Detect which cell encompasses the target text, then output its [x, y] center coordinate. 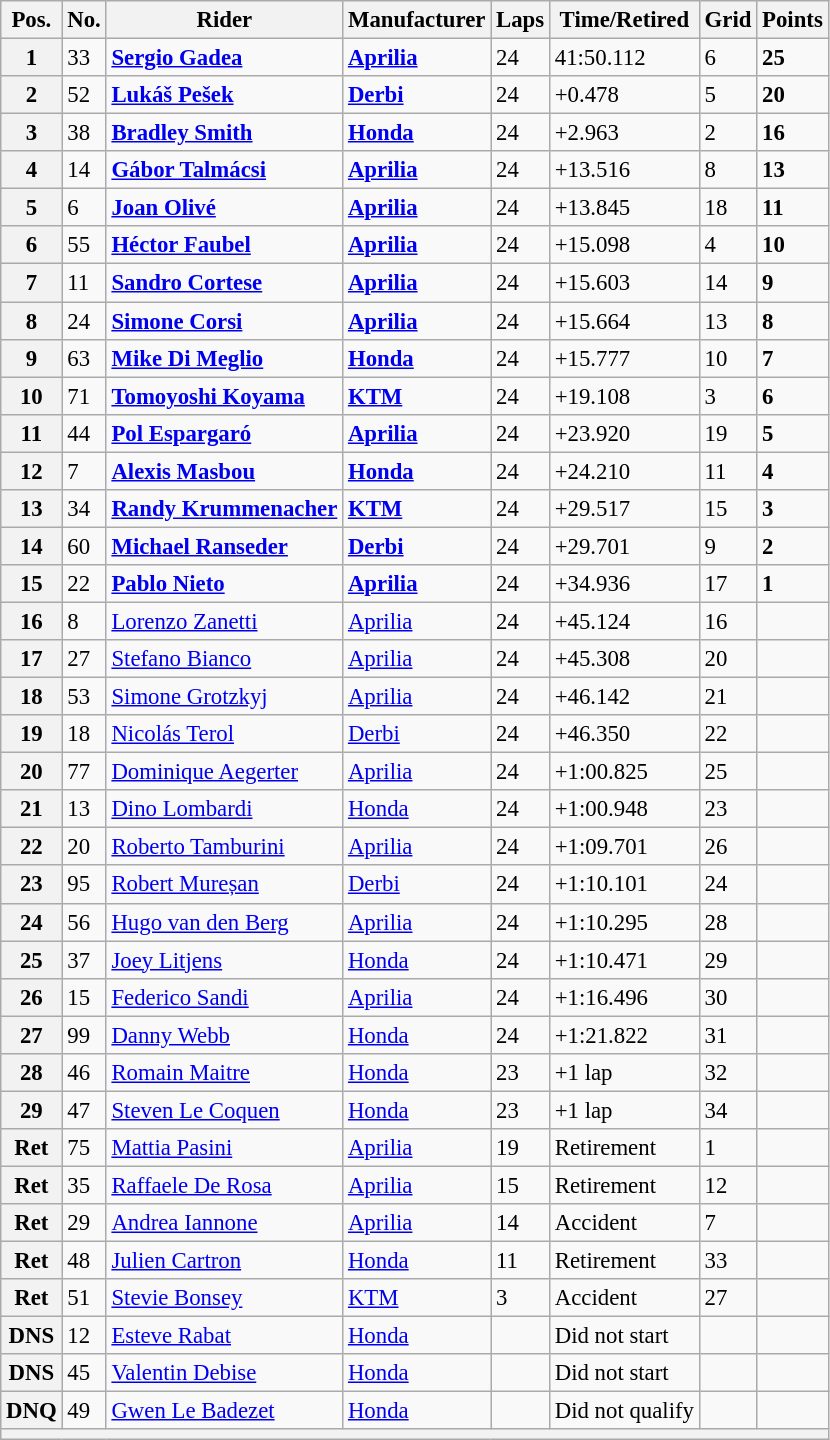
56 [84, 922]
+46.350 [624, 734]
+2.963 [624, 133]
Tomoyoshi Koyama [224, 396]
Mike Di Meglio [224, 358]
Randy Krummenacher [224, 509]
Héctor Faubel [224, 245]
DNQ [32, 1411]
+1:16.496 [624, 997]
+1:21.822 [624, 1035]
+15.664 [624, 321]
41:50.112 [624, 58]
Points [792, 20]
Michael Ranseder [224, 546]
+0.478 [624, 95]
+1:10.101 [624, 885]
Pol Espargaró [224, 433]
Federico Sandi [224, 997]
44 [84, 433]
38 [84, 133]
35 [84, 1185]
48 [84, 1261]
53 [84, 697]
Stefano Bianco [224, 659]
Lorenzo Zanetti [224, 621]
Joey Litjens [224, 960]
Lukáš Pešek [224, 95]
Did not qualify [624, 1411]
Robert Mureșan [224, 885]
99 [84, 1035]
+1:10.471 [624, 960]
37 [84, 960]
Romain Maitre [224, 1073]
Alexis Masbou [224, 471]
Julien Cartron [224, 1261]
52 [84, 95]
Stevie Bonsey [224, 1298]
63 [84, 358]
Valentin Debise [224, 1373]
+34.936 [624, 584]
Simone Corsi [224, 321]
Hugo van den Berg [224, 922]
+19.108 [624, 396]
Manufacturer [417, 20]
No. [84, 20]
51 [84, 1298]
Sandro Cortese [224, 283]
Nicolás Terol [224, 734]
+13.845 [624, 208]
+15.777 [624, 358]
Pablo Nieto [224, 584]
Danny Webb [224, 1035]
+1:00.948 [624, 809]
Andrea Iannone [224, 1223]
71 [84, 396]
+24.210 [624, 471]
Laps [520, 20]
Gábor Talmácsi [224, 170]
Gwen Le Badezet [224, 1411]
+15.098 [624, 245]
75 [84, 1148]
Roberto Tamburini [224, 847]
Time/Retired [624, 20]
Bradley Smith [224, 133]
46 [84, 1073]
+13.516 [624, 170]
30 [728, 997]
Rider [224, 20]
32 [728, 1073]
Joan Olivé [224, 208]
+15.603 [624, 283]
Grid [728, 20]
77 [84, 772]
95 [84, 885]
Pos. [32, 20]
60 [84, 546]
49 [84, 1411]
Steven Le Coquen [224, 1110]
45 [84, 1373]
+1:00.825 [624, 772]
+29.517 [624, 509]
Dino Lombardi [224, 809]
31 [728, 1035]
+46.142 [624, 697]
Simone Grotzkyj [224, 697]
55 [84, 245]
+23.920 [624, 433]
+1:09.701 [624, 847]
Mattia Pasini [224, 1148]
Raffaele De Rosa [224, 1185]
Esteve Rabat [224, 1336]
47 [84, 1110]
+1:10.295 [624, 922]
+29.701 [624, 546]
+45.124 [624, 621]
+45.308 [624, 659]
Dominique Aegerter [224, 772]
Sergio Gadea [224, 58]
